Identify which cell holds the provided text, then report its (X, Y) central coordinate. 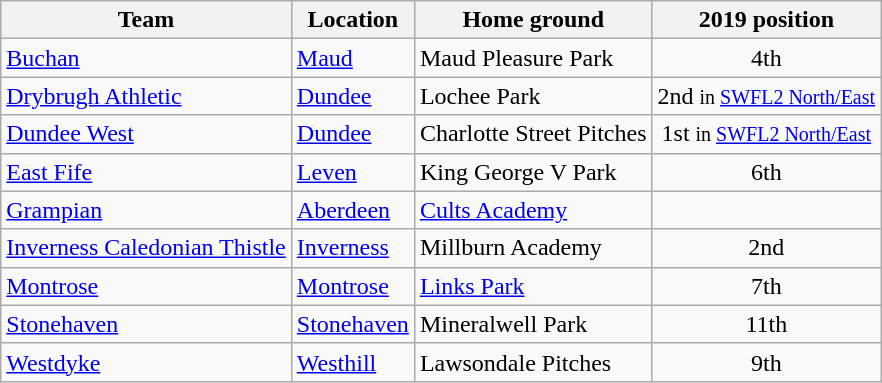
4th (766, 58)
Buchan (146, 58)
Westdyke (146, 362)
Maud (352, 58)
Aberdeen (352, 210)
Location (352, 20)
11th (766, 324)
Links Park (533, 286)
East Fife (146, 172)
Team (146, 20)
2nd (766, 248)
Grampian (146, 210)
Mineralwell Park (533, 324)
Inverness Caledonian Thistle (146, 248)
Lochee Park (533, 96)
7th (766, 286)
6th (766, 172)
Home ground (533, 20)
2019 position (766, 20)
Westhill (352, 362)
Charlotte Street Pitches (533, 134)
9th (766, 362)
Cults Academy (533, 210)
Millburn Academy (533, 248)
1st in SWFL2 North/East (766, 134)
Leven (352, 172)
Maud Pleasure Park (533, 58)
Drybrugh Athletic (146, 96)
Dundee West (146, 134)
Lawsondale Pitches (533, 362)
2nd in SWFL2 North/East (766, 96)
Inverness (352, 248)
King George V Park (533, 172)
